Find where the given text appears and provide that cell's center as [x, y] coordinate. 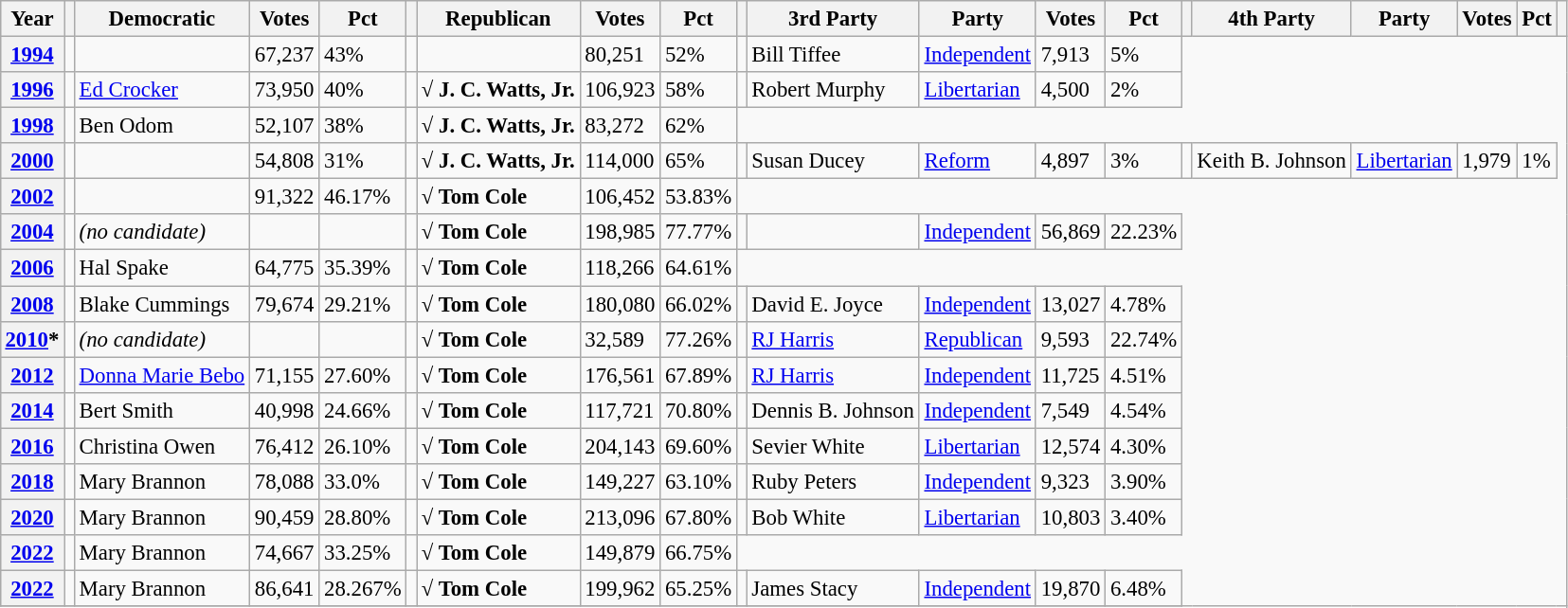
4.78% [1144, 304]
7,549 [1071, 410]
1% [1537, 161]
2000 [32, 161]
33.0% [363, 481]
46.17% [363, 197]
Blake Cummings [161, 304]
64,775 [284, 268]
149,879 [620, 553]
3% [1144, 161]
29.21% [363, 304]
2% [1144, 90]
1994 [32, 54]
27.60% [363, 375]
67.89% [699, 375]
Robert Murphy [833, 90]
77.26% [699, 339]
28.267% [363, 588]
52% [699, 54]
80,251 [620, 54]
66.02% [699, 304]
58% [699, 90]
63.10% [699, 481]
Democratic [161, 19]
2006 [32, 268]
106,452 [620, 197]
James Stacy [833, 588]
28.80% [363, 517]
38% [363, 126]
67.80% [699, 517]
2008 [32, 304]
1998 [32, 126]
54,808 [284, 161]
62% [699, 126]
2016 [32, 446]
24.66% [363, 410]
26.10% [363, 446]
11,725 [1071, 375]
3.40% [1144, 517]
David E. Joyce [833, 304]
117,721 [620, 410]
118,266 [620, 268]
204,143 [620, 446]
74,667 [284, 553]
9,323 [1071, 481]
2014 [32, 410]
199,962 [620, 588]
53.83% [699, 197]
198,985 [620, 232]
22.23% [1144, 232]
78,088 [284, 481]
2002 [32, 197]
22.74% [1144, 339]
71,155 [284, 375]
Keith B. Johnson [1271, 161]
52,107 [284, 126]
31% [363, 161]
5% [1144, 54]
4.54% [1144, 410]
4,500 [1071, 90]
3.90% [1144, 481]
6.48% [1144, 588]
Ruby Peters [833, 481]
73,950 [284, 90]
65% [699, 161]
10,803 [1071, 517]
180,080 [620, 304]
Donna Marie Bebo [161, 375]
2004 [32, 232]
32,589 [620, 339]
Reform [978, 161]
12,574 [1071, 446]
176,561 [620, 375]
2010* [32, 339]
1,979 [1487, 161]
Dennis B. Johnson [833, 410]
213,096 [620, 517]
64.61% [699, 268]
2012 [32, 375]
13,027 [1071, 304]
40,998 [284, 410]
4.30% [1144, 446]
19,870 [1071, 588]
Christina Owen [161, 446]
Bert Smith [161, 410]
70.80% [699, 410]
65.25% [699, 588]
9,593 [1071, 339]
Bob White [833, 517]
66.75% [699, 553]
Year [32, 19]
Sevier White [833, 446]
4,897 [1071, 161]
149,227 [620, 481]
67,237 [284, 54]
76,412 [284, 446]
106,923 [620, 90]
4.51% [1144, 375]
Ed Crocker [161, 90]
35.39% [363, 268]
56,869 [1071, 232]
Bill Tiffee [833, 54]
43% [363, 54]
4th Party [1271, 19]
7,913 [1071, 54]
3rd Party [833, 19]
1996 [32, 90]
90,459 [284, 517]
2018 [32, 481]
79,674 [284, 304]
33.25% [363, 553]
Susan Ducey [833, 161]
69.60% [699, 446]
77.77% [699, 232]
Ben Odom [161, 126]
114,000 [620, 161]
91,322 [284, 197]
2020 [32, 517]
40% [363, 90]
83,272 [620, 126]
86,641 [284, 588]
Hal Spake [161, 268]
